Provide the [X, Y] coordinate of the cell's center where the given text is located.  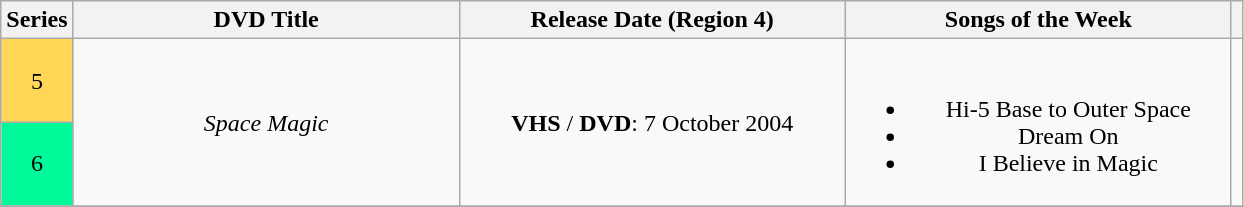
Songs of the Week [1038, 20]
5 [37, 81]
6 [37, 164]
Hi-5 Base to Outer SpaceDream OnI Believe in Magic [1038, 122]
VHS / DVD: 7 October 2004 [652, 122]
DVD Title [266, 20]
Series [37, 20]
Release Date (Region 4) [652, 20]
Space Magic [266, 122]
